Detect which cell encompasses the target text, then output its [X, Y] center coordinate. 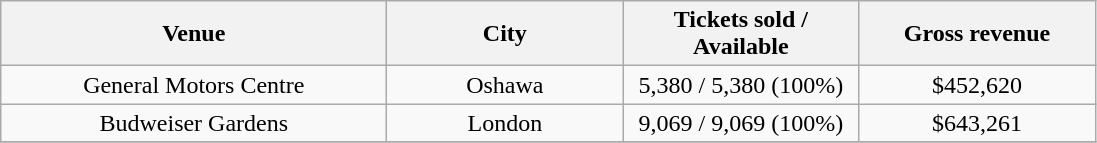
General Motors Centre [194, 85]
Budweiser Gardens [194, 123]
Tickets sold / Available [741, 34]
Venue [194, 34]
Gross revenue [977, 34]
9,069 / 9,069 (100%) [741, 123]
London [505, 123]
5,380 / 5,380 (100%) [741, 85]
City [505, 34]
$452,620 [977, 85]
$643,261 [977, 123]
Oshawa [505, 85]
